Return the (x, y) coordinate for the center point of the cell that contains the specified text.  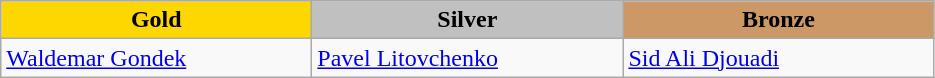
Gold (156, 20)
Silver (468, 20)
Waldemar Gondek (156, 58)
Bronze (778, 20)
Pavel Litovchenko (468, 58)
Sid Ali Djouadi (778, 58)
